Capture the cell that displays the provided text and extract its [X, Y] central coordinate. 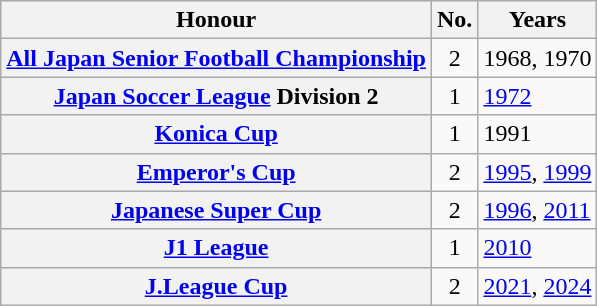
2010 [538, 248]
Honour [216, 20]
Japanese Super Cup [216, 210]
1972 [538, 96]
J.League Cup [216, 286]
All Japan Senior Football Championship [216, 58]
1968, 1970 [538, 58]
Japan Soccer League Division 2 [216, 96]
1991 [538, 134]
Years [538, 20]
Emperor's Cup [216, 172]
Konica Cup [216, 134]
J1 League [216, 248]
1995, 1999 [538, 172]
2021, 2024 [538, 286]
1996, 2011 [538, 210]
No. [454, 20]
